Extract the (X, Y) coordinate from the center of the cell holding the provided text.  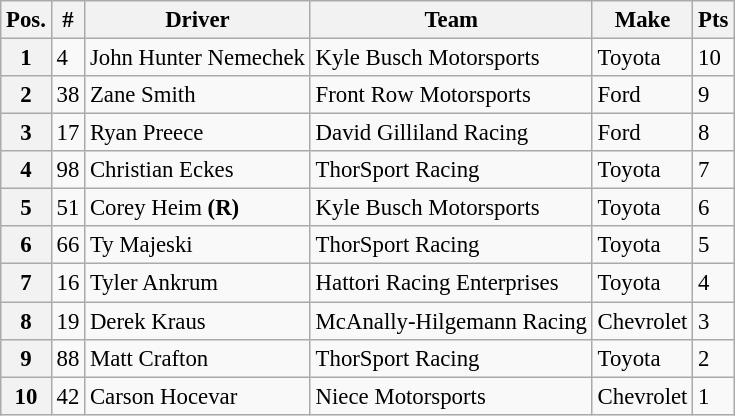
98 (68, 170)
Tyler Ankrum (198, 283)
Front Row Motorsports (451, 95)
Pos. (26, 20)
19 (68, 321)
# (68, 20)
17 (68, 133)
Hattori Racing Enterprises (451, 283)
Christian Eckes (198, 170)
42 (68, 396)
Driver (198, 20)
66 (68, 245)
Derek Kraus (198, 321)
Ty Majeski (198, 245)
88 (68, 358)
38 (68, 95)
David Gilliland Racing (451, 133)
Carson Hocevar (198, 396)
Niece Motorsports (451, 396)
John Hunter Nemechek (198, 58)
Team (451, 20)
Corey Heim (R) (198, 208)
51 (68, 208)
McAnally-Hilgemann Racing (451, 321)
16 (68, 283)
Ryan Preece (198, 133)
Pts (714, 20)
Make (642, 20)
Matt Crafton (198, 358)
Zane Smith (198, 95)
